Extract the (X, Y) coordinate from the center of the cell holding the provided text.  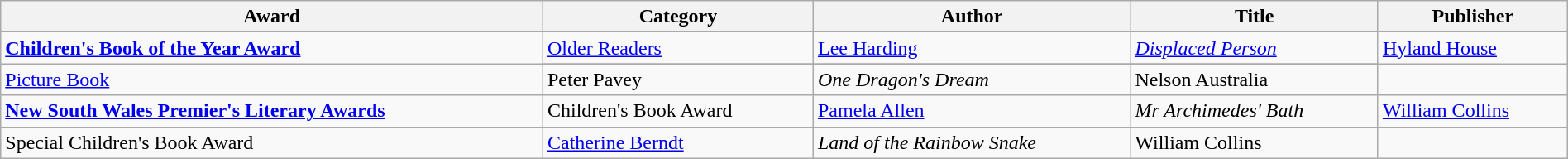
Children's Book Award (678, 111)
Children's Book of the Year Award (272, 48)
Nelson Australia (1255, 79)
Pamela Allen (971, 111)
Category (678, 17)
Lee Harding (971, 48)
Title (1255, 17)
Catherine Berndt (678, 142)
Displaced Person (1255, 48)
Picture Book (272, 79)
Peter Pavey (678, 79)
Land of the Rainbow Snake (971, 142)
Special Children's Book Award (272, 142)
Hyland House (1472, 48)
Mr Archimedes' Bath (1255, 111)
Award (272, 17)
Older Readers (678, 48)
Publisher (1472, 17)
One Dragon's Dream (971, 79)
New South Wales Premier's Literary Awards (272, 111)
Author (971, 17)
